Pinpoint the cell where the given text exists, returning its (x, y) midpoint coordinate. 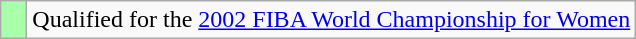
Qualified for the 2002 FIBA World Championship for Women (332, 20)
